Scan for the cell matching the given text and deliver its [x, y] coordinate at center. 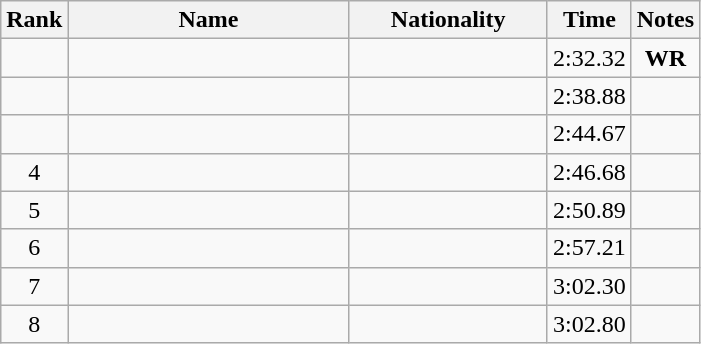
Time [589, 20]
2:57.21 [589, 248]
3:02.80 [589, 324]
2:38.88 [589, 96]
7 [34, 286]
5 [34, 210]
6 [34, 248]
WR [665, 58]
2:32.32 [589, 58]
Nationality [448, 20]
2:44.67 [589, 134]
4 [34, 172]
2:50.89 [589, 210]
Name [208, 20]
Rank [34, 20]
8 [34, 324]
2:46.68 [589, 172]
Notes [665, 20]
3:02.30 [589, 286]
